Scan for the cell matching the given text and deliver its (X, Y) coordinate at center. 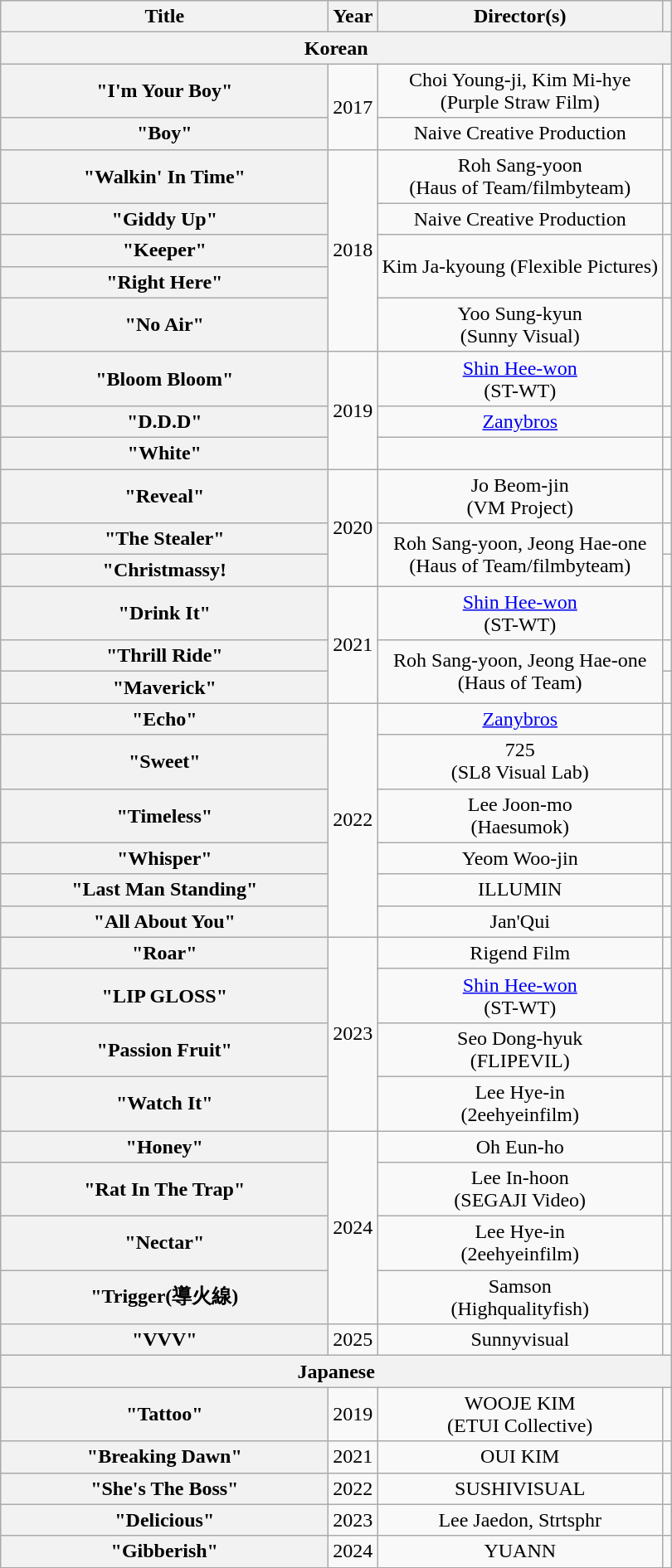
SUSHIVISUAL (520, 1488)
Choi Young-ji, Kim Mi-hye(Purple Straw Film) (520, 91)
Kim Ja-kyoung (Flexible Pictures) (520, 266)
725(SL8 Visual Lab) (520, 761)
"White" (164, 453)
"Nectar" (164, 1244)
Oh Eun-ho (520, 1147)
"She's The Boss" (164, 1488)
YUANN (520, 1551)
"Rat In The Trap" (164, 1189)
"Watch It" (164, 1103)
Yeom Woo-jin (520, 858)
"Breaking Dawn" (164, 1457)
Rigend Film (520, 953)
"Drink It" (164, 614)
ILLUMIN (520, 890)
"Walkin' In Time" (164, 176)
Yoo Sung-kyun(Sunny Visual) (520, 325)
"Christmassy! (164, 570)
Korean (337, 48)
"Passion Fruit" (164, 1050)
Japanese (337, 1371)
"Whisper" (164, 858)
Lee Joon-mo(Haesumok) (520, 816)
"Reveal" (164, 496)
2017 (353, 106)
"Maverick" (164, 687)
Roh Sang-yoon, Jeong Hae-one(Haus of Team) (520, 672)
Director(s) (520, 17)
2020 (353, 527)
"All About You" (164, 921)
2018 (353, 250)
"Boy" (164, 133)
"Roar" (164, 953)
"No Air" (164, 325)
"VVV" (164, 1340)
Jo Beom-jin(VM Project) (520, 496)
"Timeless" (164, 816)
Roh Sang-yoon, Jeong Hae-one(Haus of Team/filmbyteam) (520, 555)
Year (353, 17)
"Delicious" (164, 1520)
Lee Jaedon, Strtsphr (520, 1520)
"Echo" (164, 719)
"Right Here" (164, 282)
"Bloom Bloom" (164, 378)
"Giddy Up" (164, 219)
"Sweet" (164, 761)
"LIP GLOSS" (164, 995)
"I'm Your Boy" (164, 91)
"Keeper" (164, 250)
"Thrill Ride" (164, 656)
"The Stealer" (164, 539)
Title (164, 17)
"Last Man Standing" (164, 890)
Seo Dong-hyuk(FLIPEVIL) (520, 1050)
Samson(Highqualityfish) (520, 1297)
"D.D.D" (164, 421)
"Tattoo" (164, 1415)
WOOJE KIM(ETUI Collective) (520, 1415)
"Gibberish" (164, 1551)
Sunnyvisual (520, 1340)
OUI KIM (520, 1457)
"Honey" (164, 1147)
2025 (353, 1340)
Lee In-hoon(SEGAJI Video) (520, 1189)
"Trigger(導火線) (164, 1297)
Roh Sang-yoon(Haus of Team/filmbyteam) (520, 176)
Jan'Qui (520, 921)
